Scan for the cell matching the given text and deliver its (x, y) coordinate at center. 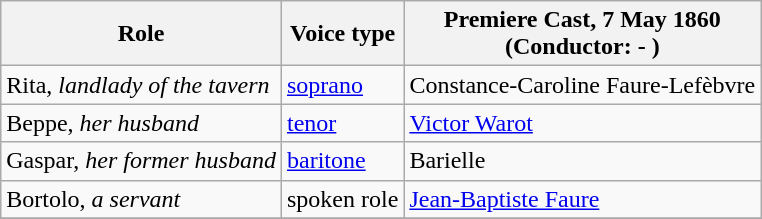
Role (142, 34)
Barielle (582, 161)
baritone (342, 161)
tenor (342, 123)
Bortolo, a servant (142, 199)
spoken role (342, 199)
Rita, landlady of the tavern (142, 85)
Victor Warot (582, 123)
Voice type (342, 34)
Gaspar, her former husband (142, 161)
soprano (342, 85)
Beppe, her husband (142, 123)
Jean-Baptiste Faure (582, 199)
Premiere Cast, 7 May 1860(Conductor: - ) (582, 34)
Constance-Caroline Faure-Lefèbvre (582, 85)
